From the cell containing the given text, extract its center point as (X, Y) coordinate. 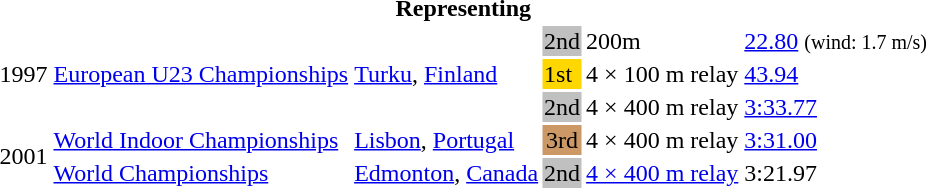
World Championships (201, 173)
Edmonton, Canada (446, 173)
3rd (562, 140)
200m (662, 41)
European U23 Championships (201, 74)
1st (562, 74)
4 × 100 m relay (662, 74)
World Indoor Championships (201, 140)
Lisbon, Portugal (446, 140)
Turku, Finland (446, 74)
